Scan for the cell matching the given text and deliver its [x, y] coordinate at center. 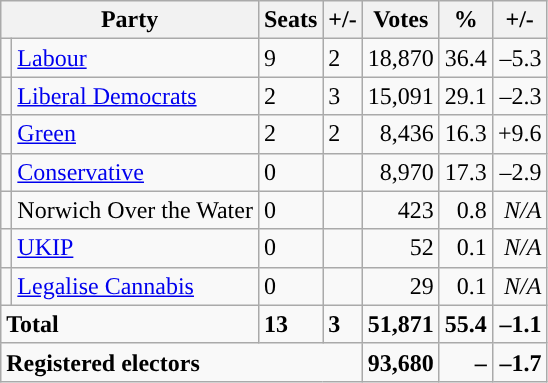
–1.7 [520, 362]
Liberal Democrats [136, 96]
Seats [290, 20]
0.8 [466, 210]
18,870 [400, 58]
52 [400, 248]
% [466, 20]
8,970 [400, 172]
8,436 [400, 134]
–1.1 [520, 324]
Votes [400, 20]
Labour [136, 58]
Legalise Cannabis [136, 286]
29.1 [466, 96]
15,091 [400, 96]
13 [290, 324]
55.4 [466, 324]
Total [130, 324]
UKIP [136, 248]
–5.3 [520, 58]
423 [400, 210]
16.3 [466, 134]
93,680 [400, 362]
17.3 [466, 172]
–2.9 [520, 172]
+9.6 [520, 134]
Party [130, 20]
9 [290, 58]
Registered electors [182, 362]
51,871 [400, 324]
Conservative [136, 172]
Norwich Over the Water [136, 210]
– [466, 362]
36.4 [466, 58]
Green [136, 134]
–2.3 [520, 96]
29 [400, 286]
